Determine the [X, Y] coordinate at the center of the cell enclosing the given text.  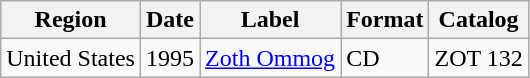
Label [270, 20]
Format [385, 20]
Zoth Ommog [270, 58]
CD [385, 58]
United States [71, 58]
ZOT 132 [478, 58]
Catalog [478, 20]
1995 [170, 58]
Date [170, 20]
Region [71, 20]
